Output the [X, Y] coordinate of the center of the cell containing the given text.  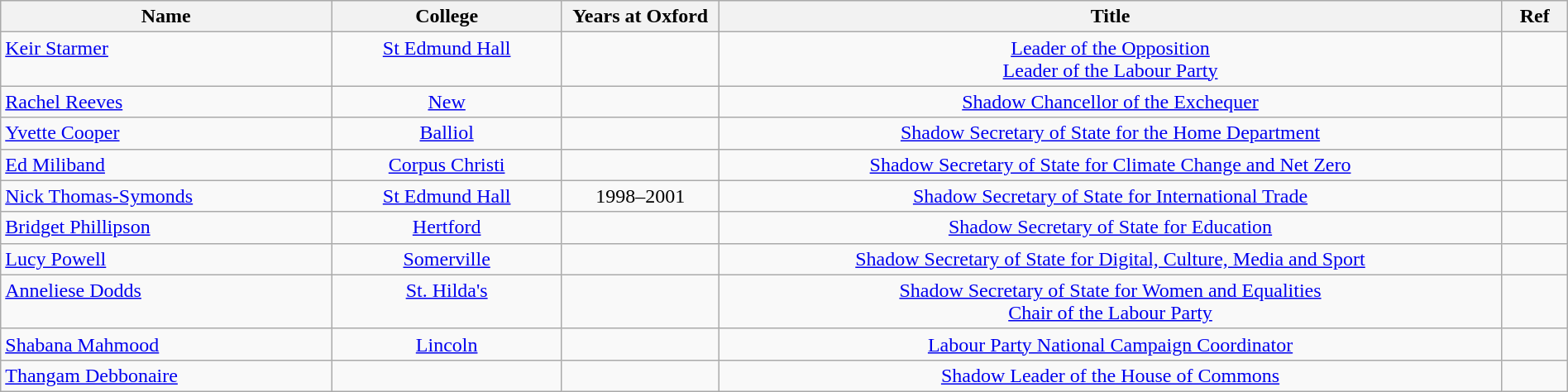
Bridget Phillipson [166, 227]
Shadow Secretary of State for the Home Department [1110, 133]
Title [1110, 17]
Name [166, 17]
Shadow Secretary of State for International Trade [1110, 196]
Shadow Chancellor of the Exchequer [1110, 102]
St. Hilda's [447, 301]
Shadow Secretary of State for Education [1110, 227]
Lucy Powell [166, 259]
Shadow Secretary of State for Digital, Culture, Media and Sport [1110, 259]
Lincoln [447, 344]
College [447, 17]
Nick Thomas-Symonds [166, 196]
1998–2001 [640, 196]
Anneliese Dodds [166, 301]
New [447, 102]
Thangam Debbonaire [166, 375]
Labour Party National Campaign Coordinator [1110, 344]
Somerville [447, 259]
Shadow Secretary of State for Climate Change and Net Zero [1110, 165]
Ref [1535, 17]
Hertford [447, 227]
Corpus Christi [447, 165]
Shabana Mahmood [166, 344]
Years at Oxford [640, 17]
Shadow Secretary of State for Women and EqualitiesChair of the Labour Party [1110, 301]
Leader of the OppositionLeader of the Labour Party [1110, 60]
Balliol [447, 133]
Keir Starmer [166, 60]
Rachel Reeves [166, 102]
Yvette Cooper [166, 133]
Ed Miliband [166, 165]
Shadow Leader of the House of Commons [1110, 375]
